Determine the [x, y] coordinate at the center of the cell enclosing the given text.  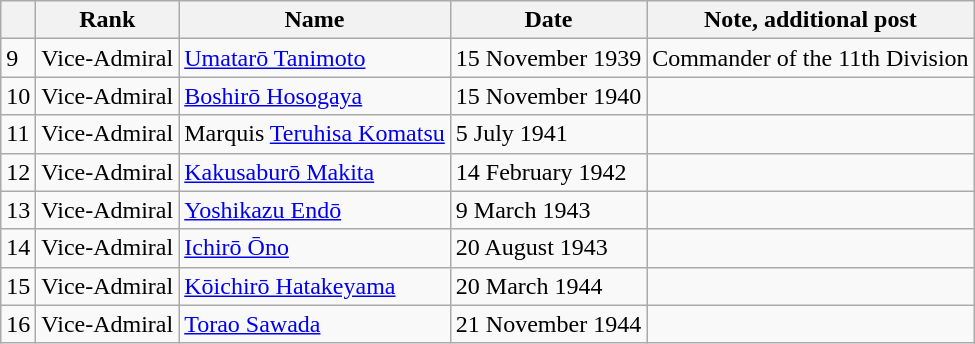
13 [18, 210]
21 November 1944 [548, 324]
14 [18, 248]
Rank [108, 20]
15 November 1939 [548, 58]
Kakusaburō Makita [315, 172]
Date [548, 20]
Boshirō Hosogaya [315, 96]
Kōichirō Hatakeyama [315, 286]
15 [18, 286]
11 [18, 134]
15 November 1940 [548, 96]
20 August 1943 [548, 248]
16 [18, 324]
Marquis Teruhisa Komatsu [315, 134]
9 March 1943 [548, 210]
Note, additional post [810, 20]
Commander of the 11th Division [810, 58]
20 March 1944 [548, 286]
Ichirō Ōno [315, 248]
10 [18, 96]
14 February 1942 [548, 172]
Torao Sawada [315, 324]
12 [18, 172]
5 July 1941 [548, 134]
Umatarō Tanimoto [315, 58]
9 [18, 58]
Name [315, 20]
Yoshikazu Endō [315, 210]
